Find where the given text appears and provide that cell's center as [X, Y] coordinate. 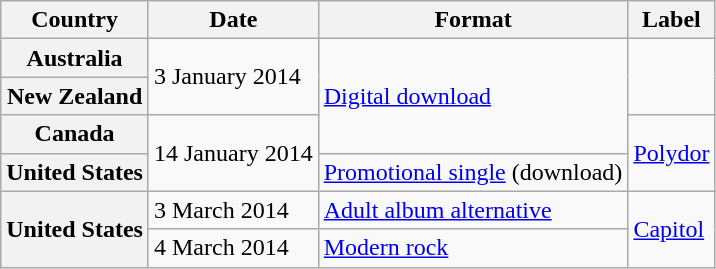
4 March 2014 [233, 248]
Adult album alternative [473, 210]
Australia [75, 58]
Modern rock [473, 248]
Promotional single (download) [473, 172]
Country [75, 20]
Canada [75, 134]
14 January 2014 [233, 153]
3 March 2014 [233, 210]
Digital download [473, 96]
Polydor [672, 153]
Capitol [672, 229]
3 January 2014 [233, 77]
New Zealand [75, 96]
Format [473, 20]
Date [233, 20]
Label [672, 20]
